Return (x, y) of the center of cell containing provided text 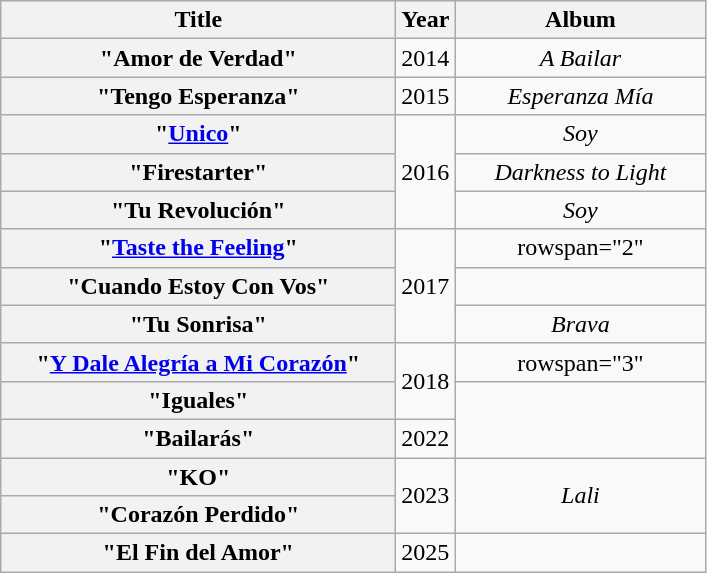
2016 (426, 172)
2014 (426, 58)
"Corazón Perdido" (198, 515)
"Tu Revolución" (198, 210)
A Bailar (580, 58)
Esperanza Mía (580, 96)
2022 (426, 438)
2015 (426, 96)
2025 (426, 553)
"El Fin del Amor" (198, 553)
"Bailarás" (198, 438)
2018 (426, 381)
Album (580, 20)
"Tengo Esperanza" (198, 96)
Year (426, 20)
rowspan="2" (580, 248)
"Iguales" (198, 400)
"KO" (198, 477)
"Cuando Estoy Con Vos" (198, 286)
2023 (426, 496)
"Taste the Feeling" (198, 248)
"Firestarter" (198, 172)
"Amor de Verdad" (198, 58)
Brava (580, 324)
"Y Dale Alegría a Mi Corazón" (198, 362)
rowspan="3" (580, 362)
Title (198, 20)
Lali (580, 496)
Darkness to Light (580, 172)
2017 (426, 286)
"Tu Sonrisa" (198, 324)
"Unico" (198, 134)
